For the text-containing cell, return its midpoint in (x, y) coordinate format. 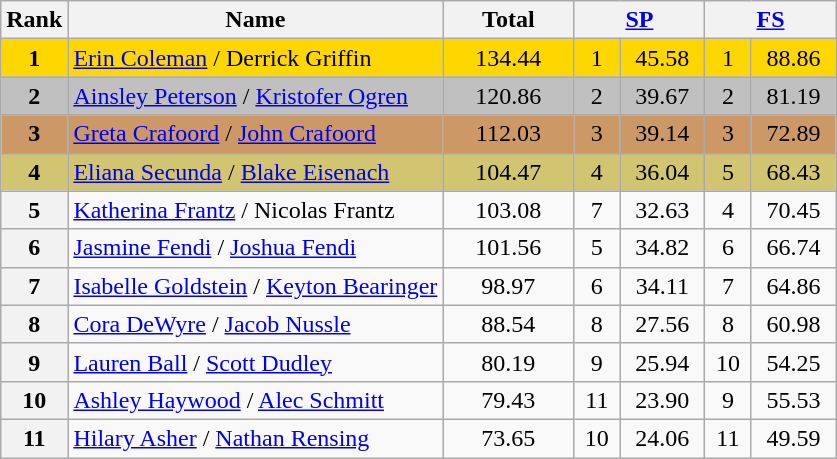
Hilary Asher / Nathan Rensing (256, 438)
66.74 (794, 248)
Total (508, 20)
24.06 (662, 438)
Ashley Haywood / Alec Schmitt (256, 400)
36.04 (662, 172)
72.89 (794, 134)
88.54 (508, 324)
112.03 (508, 134)
Isabelle Goldstein / Keyton Bearinger (256, 286)
60.98 (794, 324)
Greta Crafoord / John Crafoord (256, 134)
Katherina Frantz / Nicolas Frantz (256, 210)
34.11 (662, 286)
80.19 (508, 362)
73.65 (508, 438)
64.86 (794, 286)
Ainsley Peterson / Kristofer Ogren (256, 96)
134.44 (508, 58)
25.94 (662, 362)
SP (640, 20)
32.63 (662, 210)
49.59 (794, 438)
104.47 (508, 172)
120.86 (508, 96)
39.14 (662, 134)
27.56 (662, 324)
Jasmine Fendi / Joshua Fendi (256, 248)
70.45 (794, 210)
Eliana Secunda / Blake Eisenach (256, 172)
23.90 (662, 400)
Lauren Ball / Scott Dudley (256, 362)
81.19 (794, 96)
68.43 (794, 172)
Cora DeWyre / Jacob Nussle (256, 324)
45.58 (662, 58)
54.25 (794, 362)
79.43 (508, 400)
34.82 (662, 248)
55.53 (794, 400)
98.97 (508, 286)
101.56 (508, 248)
103.08 (508, 210)
Name (256, 20)
88.86 (794, 58)
Rank (34, 20)
39.67 (662, 96)
FS (770, 20)
Erin Coleman / Derrick Griffin (256, 58)
